Provide the [X, Y] coordinate of the cell's center where the given text is located.  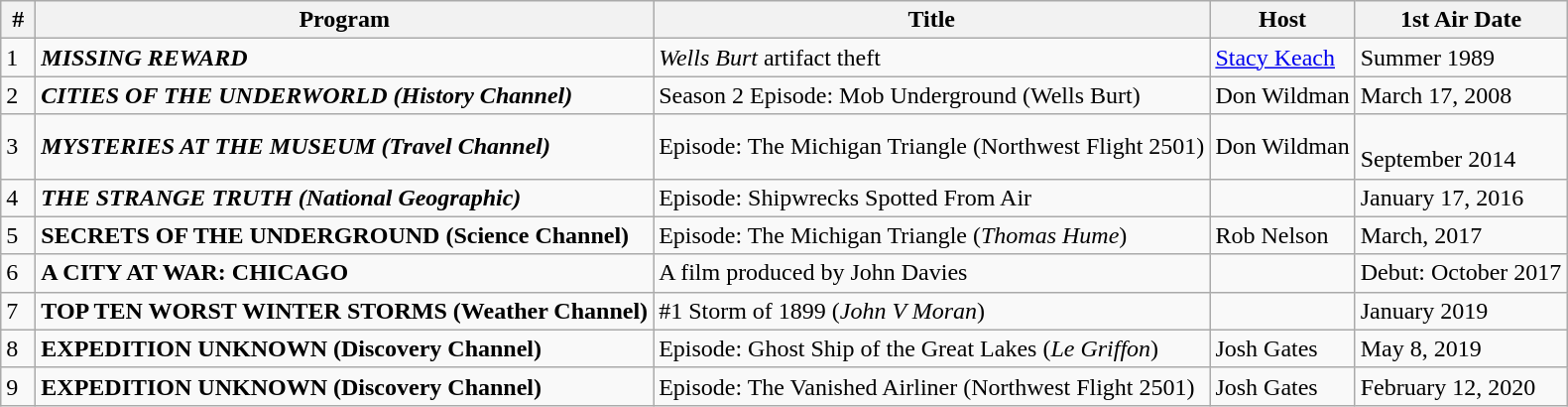
Episode: The Michigan Triangle (Thomas Hume) [932, 235]
9 [18, 386]
Season 2 Episode: Mob Underground (Wells Burt) [932, 95]
Stacy Keach [1282, 58]
Episode: The Vanished Airliner (Northwest Flight 2501) [932, 386]
2 [18, 95]
1st Air Date [1461, 20]
4 [18, 198]
#1 Storm of 1899 (John V Moran) [932, 311]
January 17, 2016 [1461, 198]
September 2014 [1461, 147]
7 [18, 311]
MYSTERIES AT THE MUSEUM (Travel Channel) [345, 147]
Host [1282, 20]
3 [18, 147]
MISSING REWARD [345, 58]
8 [18, 348]
January 2019 [1461, 311]
Title [932, 20]
A CITY AT WAR: CHICAGO [345, 273]
1 [18, 58]
Program [345, 20]
Debut: October 2017 [1461, 273]
5 [18, 235]
Wells Burt artifact theft [932, 58]
Episode: The Michigan Triangle (Northwest Flight 2501) [932, 147]
March, 2017 [1461, 235]
Episode: Shipwrecks Spotted From Air [932, 198]
Rob Nelson [1282, 235]
May 8, 2019 [1461, 348]
SECRETS OF THE UNDERGROUND (Science Channel) [345, 235]
6 [18, 273]
TOP TEN WORST WINTER STORMS (Weather Channel) [345, 311]
THE STRANGE TRUTH (National Geographic) [345, 198]
A film produced by John Davies [932, 273]
March 17, 2008 [1461, 95]
# [18, 20]
Episode: Ghost Ship of the Great Lakes (Le Griffon) [932, 348]
Summer 1989 [1461, 58]
February 12, 2020 [1461, 386]
CITIES OF THE UNDERWORLD (History Channel) [345, 95]
